Find where the given text appears and provide that cell's center as (x, y) coordinate. 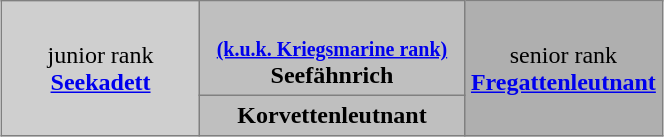
Korvettenleutnant (332, 115)
senior rankFregattenleutnant (563, 68)
(k.u.k. Kriegsmarine rank)Seefähnrich (332, 48)
junior rankSeekadett (100, 68)
